Extract the (X, Y) coordinate from the center of the cell holding the provided text.  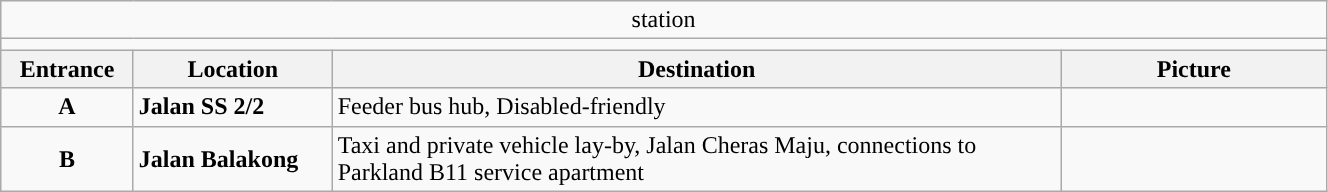
Destination (696, 69)
Entrance (68, 69)
Location (232, 69)
station (664, 20)
A (68, 107)
Taxi and private vehicle lay-by, Jalan Cheras Maju, connections to Parkland B11 service apartment (696, 158)
Jalan Balakong (232, 158)
Jalan SS 2/2 (232, 107)
Feeder bus hub, Disabled-friendly (696, 107)
Picture (1194, 69)
B (68, 158)
